Return the (X, Y) coordinate for the center point of the cell that contains the specified text.  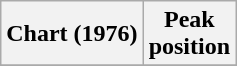
Chart (1976) (72, 34)
Peakposition (189, 34)
